Search for the cell housing the specified text and yield its [x, y] center coordinate. 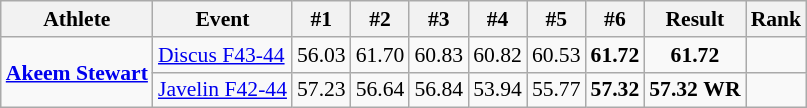
57.32 WR [694, 90]
Rank [776, 19]
61.70 [380, 55]
#2 [380, 19]
#5 [556, 19]
60.82 [498, 55]
56.03 [322, 55]
56.84 [438, 90]
60.83 [438, 55]
57.23 [322, 90]
Javelin F42-44 [222, 90]
56.64 [380, 90]
#4 [498, 19]
Athlete [77, 19]
57.32 [616, 90]
Akeem Stewart [77, 72]
#1 [322, 19]
Result [694, 19]
60.53 [556, 55]
#6 [616, 19]
Discus F43-44 [222, 55]
#3 [438, 19]
Event [222, 19]
53.94 [498, 90]
55.77 [556, 90]
